Output the (X, Y) coordinate of the center of the cell containing the given text.  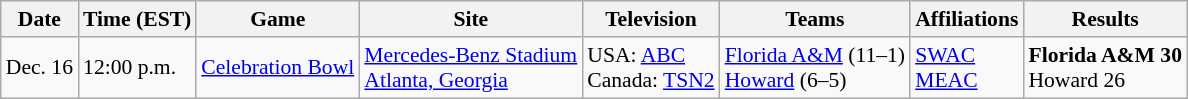
Affiliations (966, 19)
Celebration Bowl (278, 68)
Teams (815, 19)
Television (650, 19)
Results (1105, 19)
USA: ABCCanada: TSN2 (650, 68)
12:00 p.m. (137, 68)
Time (EST) (137, 19)
Dec. 16 (40, 68)
Florida A&M 30Howard 26 (1105, 68)
SWACMEAC (966, 68)
Game (278, 19)
Site (470, 19)
Date (40, 19)
Florida A&M (11–1)Howard (6–5) (815, 68)
Mercedes-Benz StadiumAtlanta, Georgia (470, 68)
